Detect which cell encompasses the target text, then output its (X, Y) center coordinate. 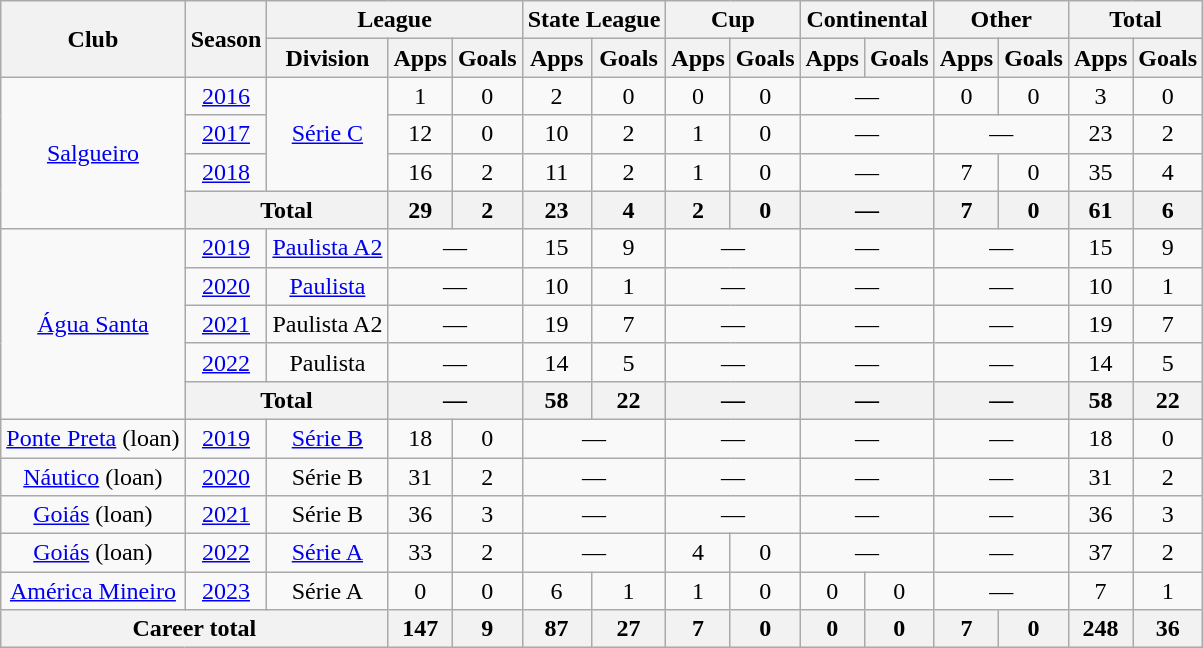
248 (1100, 629)
2017 (226, 134)
16 (420, 172)
2016 (226, 96)
2018 (226, 172)
Division (328, 58)
35 (1100, 172)
América Mineiro (93, 591)
Série C (328, 134)
12 (420, 134)
Água Santa (93, 324)
Continental (867, 20)
29 (420, 210)
Náutico (loan) (93, 477)
Cup (733, 20)
Salgueiro (93, 153)
27 (628, 629)
Career total (194, 629)
Ponte Preta (loan) (93, 438)
Season (226, 39)
State League (594, 20)
2023 (226, 591)
Other (1001, 20)
37 (1100, 553)
87 (556, 629)
League (394, 20)
61 (1100, 210)
Club (93, 39)
147 (420, 629)
33 (420, 553)
11 (556, 172)
